Detect which cell encompasses the target text, then output its (X, Y) center coordinate. 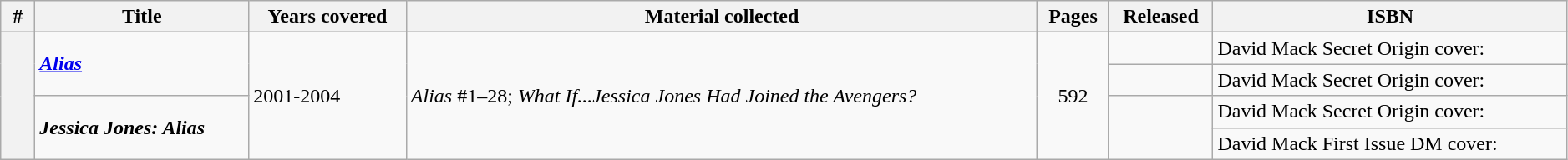
Alias (142, 64)
# (18, 17)
592 (1073, 96)
ISBN (1390, 17)
Title (142, 17)
Years covered (327, 17)
David Mack First Issue DM cover: (1390, 143)
Jessica Jones: Alias (142, 127)
Pages (1073, 17)
Released (1161, 17)
Alias #1–28; What If...Jessica Jones Had Joined the Avengers? (722, 96)
2001-2004 (327, 96)
Material collected (722, 17)
